Pinpoint the cell where the given text exists, returning its (X, Y) midpoint coordinate. 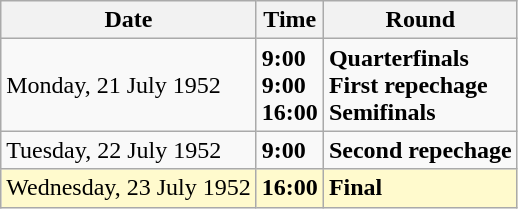
9:009:0016:00 (290, 85)
Monday, 21 July 1952 (129, 85)
QuarterfinalsFirst repechageSemifinals (420, 85)
Final (420, 188)
Second repechage (420, 150)
Time (290, 20)
Round (420, 20)
Tuesday, 22 July 1952 (129, 150)
Date (129, 20)
9:00 (290, 150)
16:00 (290, 188)
Wednesday, 23 July 1952 (129, 188)
